From the cell containing the given text, extract its center point as (x, y) coordinate. 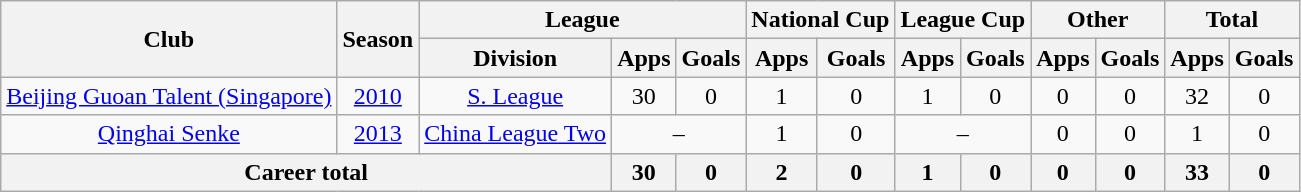
33 (1197, 172)
32 (1197, 96)
League Cup (963, 20)
Qinghai Senke (169, 134)
2013 (378, 134)
National Cup (820, 20)
Beijing Guoan Talent (Singapore) (169, 96)
S. League (516, 96)
League (582, 20)
Division (516, 58)
Season (378, 39)
Club (169, 39)
2010 (378, 96)
Career total (306, 172)
China League Two (516, 134)
Other (1098, 20)
2 (782, 172)
Total (1232, 20)
